Return [x, y] of the center of cell containing provided text 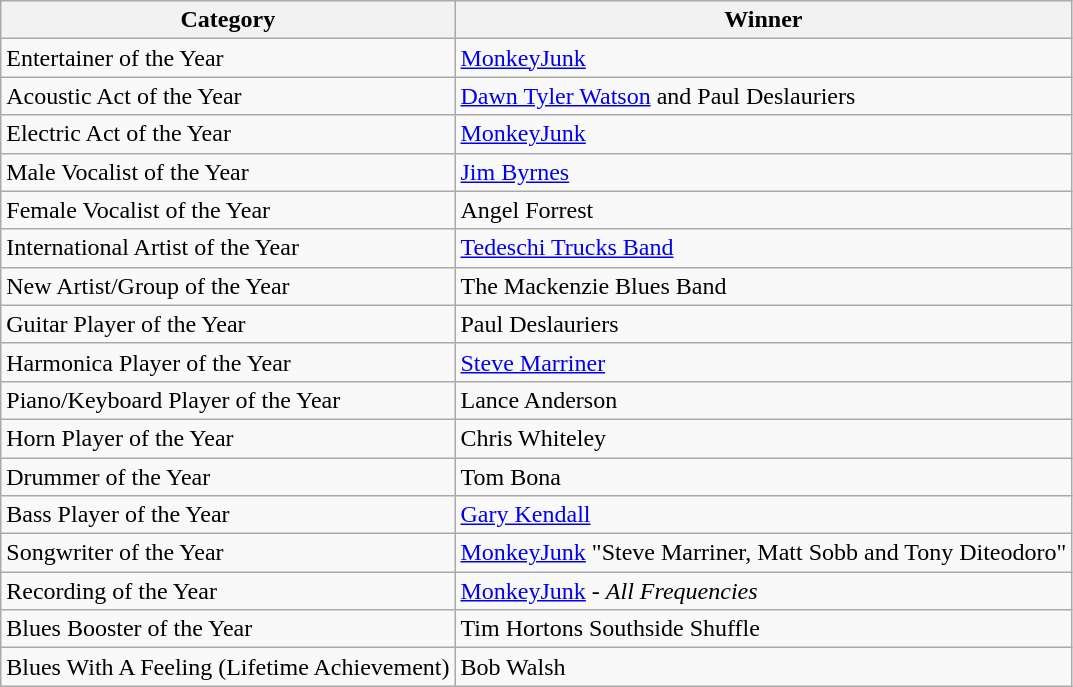
Songwriter of the Year [228, 553]
Female Vocalist of the Year [228, 210]
Bass Player of the Year [228, 515]
Paul Deslauriers [764, 324]
Blues Booster of the Year [228, 629]
Drummer of the Year [228, 477]
International Artist of the Year [228, 248]
New Artist/Group of the Year [228, 286]
MonkeyJunk "Steve Marriner, Matt Sobb and Tony Diteodoro" [764, 553]
Lance Anderson [764, 400]
Tedeschi Trucks Band [764, 248]
Harmonica Player of the Year [228, 362]
Angel Forrest [764, 210]
MonkeyJunk - All Frequencies [764, 591]
Piano/Keyboard Player of the Year [228, 400]
Horn Player of the Year [228, 438]
Steve Marriner [764, 362]
Chris Whiteley [764, 438]
Guitar Player of the Year [228, 324]
Tom Bona [764, 477]
Bob Walsh [764, 667]
Gary Kendall [764, 515]
Category [228, 20]
Recording of the Year [228, 591]
Blues With A Feeling (Lifetime Achievement) [228, 667]
Male Vocalist of the Year [228, 172]
Acoustic Act of the Year [228, 96]
Tim Hortons Southside Shuffle [764, 629]
Electric Act of the Year [228, 134]
Dawn Tyler Watson and Paul Deslauriers [764, 96]
Entertainer of the Year [228, 58]
The Mackenzie Blues Band [764, 286]
Jim Byrnes [764, 172]
Winner [764, 20]
